Return [x, y] of the center of cell containing provided text 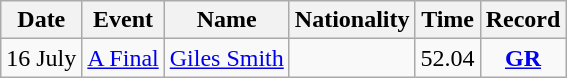
Nationality [352, 20]
A Final [123, 58]
Time [448, 20]
Date [42, 20]
Giles Smith [226, 58]
Record [523, 20]
16 July [42, 58]
Event [123, 20]
52.04 [448, 58]
Name [226, 20]
GR [523, 58]
